Search for the cell housing the specified text and yield its [x, y] center coordinate. 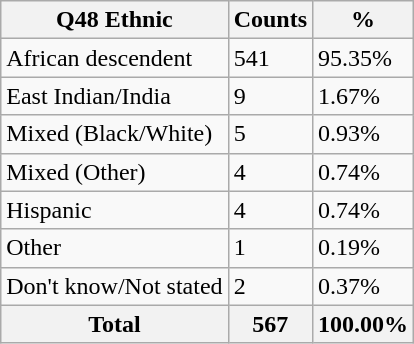
0.93% [364, 134]
100.00% [364, 324]
2 [270, 286]
Hispanic [114, 210]
1 [270, 248]
0.19% [364, 248]
Q48 Ethnic [114, 20]
% [364, 20]
Don't know/Not stated [114, 286]
541 [270, 58]
Mixed (Other) [114, 172]
9 [270, 96]
0.37% [364, 286]
Counts [270, 20]
95.35% [364, 58]
5 [270, 134]
1.67% [364, 96]
Total [114, 324]
Mixed (Black/White) [114, 134]
East Indian/India [114, 96]
567 [270, 324]
Other [114, 248]
African descendent [114, 58]
